Search for the cell housing the specified text and yield its [X, Y] center coordinate. 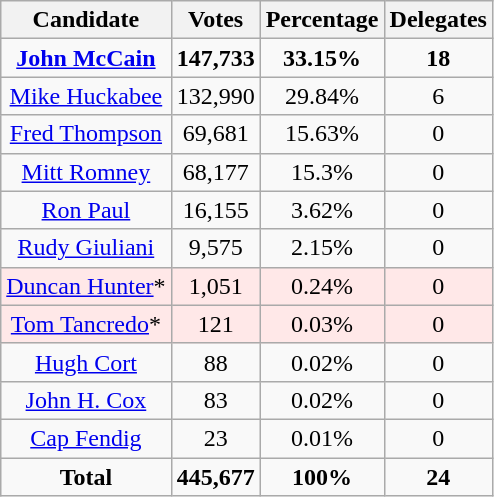
15.63% [322, 134]
2.15% [322, 248]
445,677 [216, 477]
121 [216, 324]
16,155 [216, 210]
83 [216, 400]
Hugh Cort [86, 362]
33.15% [322, 58]
Delegates [438, 20]
3.62% [322, 210]
Mike Huckabee [86, 96]
Duncan Hunter* [86, 286]
John H. Cox [86, 400]
24 [438, 477]
68,177 [216, 172]
132,990 [216, 96]
0.24% [322, 286]
18 [438, 58]
Ron Paul [86, 210]
147,733 [216, 58]
Tom Tancredo* [86, 324]
Mitt Romney [86, 172]
Total [86, 477]
6 [438, 96]
Fred Thompson [86, 134]
Candidate [86, 20]
Percentage [322, 20]
29.84% [322, 96]
Votes [216, 20]
Rudy Giuliani [86, 248]
88 [216, 362]
1,051 [216, 286]
23 [216, 438]
0.01% [322, 438]
Cap Fendig [86, 438]
0.03% [322, 324]
John McCain [86, 58]
9,575 [216, 248]
100% [322, 477]
15.3% [322, 172]
69,681 [216, 134]
